Scan for the cell matching the given text and deliver its (X, Y) coordinate at center. 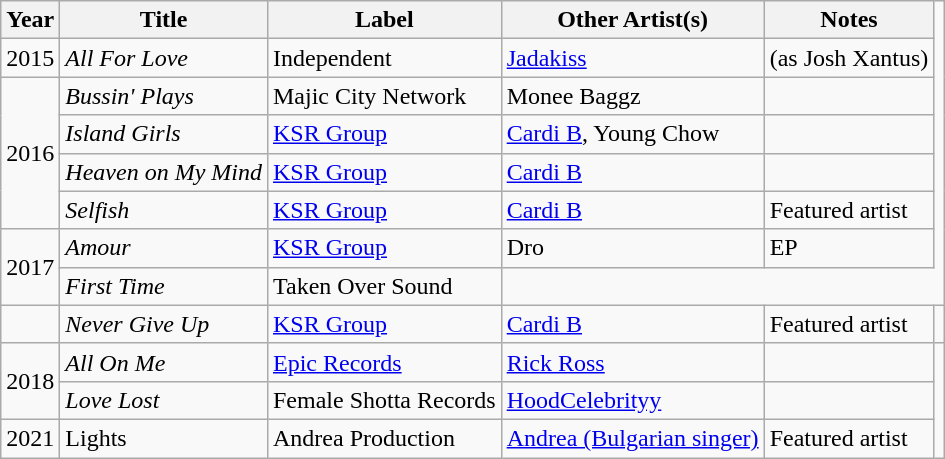
Year (30, 20)
(as Josh Xantus) (849, 58)
Notes (849, 20)
Label (384, 20)
Majic City Network (384, 96)
Selfish (164, 210)
2018 (30, 381)
Independent (384, 58)
Lights (164, 438)
2015 (30, 58)
HoodCelebrityy (632, 400)
Jadakiss (632, 58)
Title (164, 20)
Rick Ross (632, 362)
Andrea (Bulgarian singer) (632, 438)
Amour (164, 248)
2017 (30, 267)
Monee Baggz (632, 96)
All On Me (164, 362)
2021 (30, 438)
All For Love (164, 58)
Female Shotta Records (384, 400)
Other Artist(s) (632, 20)
Cardi B, Young Chow (632, 134)
First Time (164, 286)
Island Girls (164, 134)
Andrea Production (384, 438)
Epic Records (384, 362)
Heaven on My Mind (164, 172)
Love Lost (164, 400)
Dro (632, 248)
Taken Over Sound (384, 286)
Bussin' Plays (164, 96)
2016 (30, 153)
EP (849, 248)
Never Give Up (164, 324)
